Pinpoint the cell where the given text exists, returning its [x, y] midpoint coordinate. 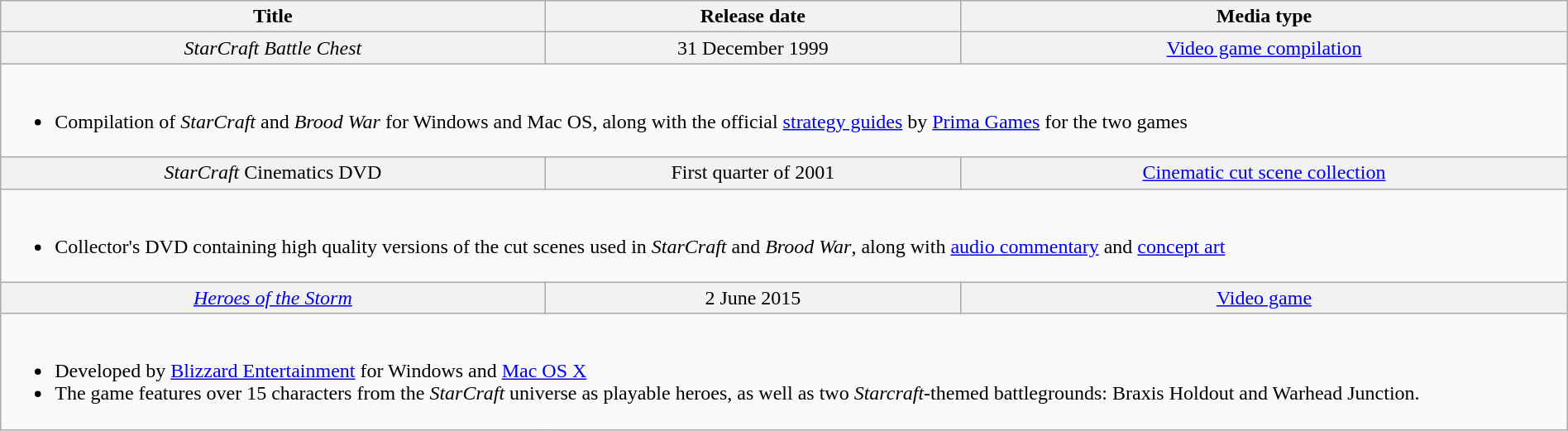
StarCraft Battle Chest [273, 48]
Media type [1264, 17]
Video game compilation [1264, 48]
First quarter of 2001 [753, 173]
StarCraft Cinematics DVD [273, 173]
Release date [753, 17]
Video game [1264, 298]
Heroes of the Storm [273, 298]
Cinematic cut scene collection [1264, 173]
Collector's DVD containing high quality versions of the cut scenes used in StarCraft and Brood War, along with audio commentary and concept art [784, 235]
Title [273, 17]
31 December 1999 [753, 48]
Compilation of StarCraft and Brood War for Windows and Mac OS, along with the official strategy guides by Prima Games for the two games [784, 111]
2 June 2015 [753, 298]
